From the cell containing the given text, extract its center point as [x, y] coordinate. 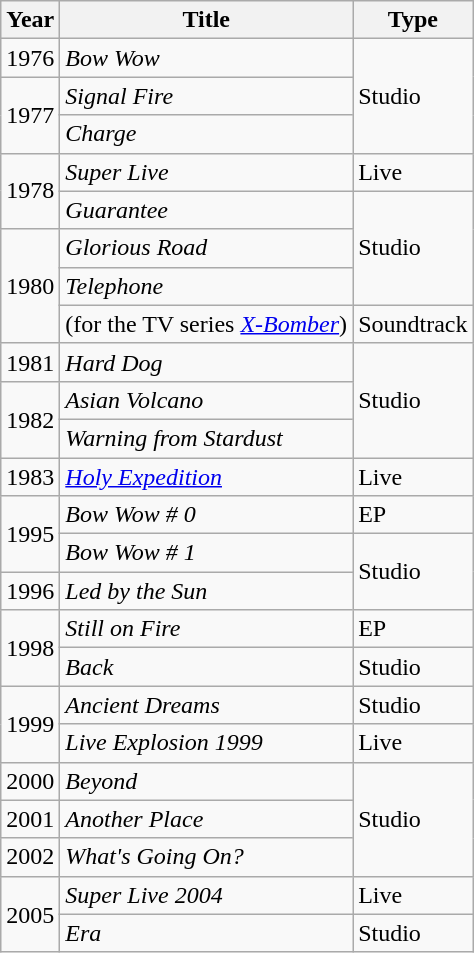
1982 [30, 419]
(for the TV series X-Bomber) [206, 324]
Super Live 2004 [206, 895]
1980 [30, 286]
Warning from Stardust [206, 438]
1978 [30, 191]
Era [206, 933]
Title [206, 20]
Year [30, 20]
Bow Wow # 0 [206, 515]
2005 [30, 914]
Guarantee [206, 210]
1998 [30, 648]
2000 [30, 781]
Holy Expedition [206, 477]
Super Live [206, 172]
Glorious Road [206, 248]
Live Explosion 1999 [206, 743]
Bow Wow # 1 [206, 553]
Another Place [206, 819]
Type [413, 20]
1999 [30, 724]
2002 [30, 857]
Soundtrack [413, 324]
Signal Fire [206, 96]
Hard Dog [206, 362]
1981 [30, 362]
Telephone [206, 286]
1996 [30, 591]
Led by the Sun [206, 591]
Still on Fire [206, 629]
1976 [30, 58]
Back [206, 667]
Bow Wow [206, 58]
Charge [206, 134]
1977 [30, 115]
Asian Volcano [206, 400]
1995 [30, 534]
Beyond [206, 781]
What's Going On? [206, 857]
2001 [30, 819]
Ancient Dreams [206, 705]
1983 [30, 477]
